From the cell containing the given text, extract its center point as [X, Y] coordinate. 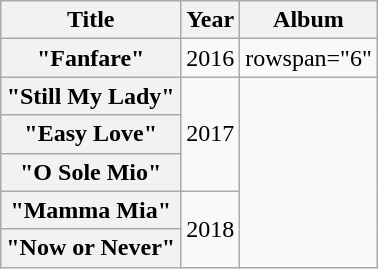
2018 [210, 229]
"Easy Love" [91, 134]
rowspan="6" [309, 58]
"Fanfare" [91, 58]
"Still My Lady" [91, 96]
"Mamma Mia" [91, 210]
"O Sole Mio" [91, 172]
Album [309, 20]
Year [210, 20]
Title [91, 20]
"Now or Never" [91, 248]
2017 [210, 134]
2016 [210, 58]
